From the cell containing the given text, extract its center point as [X, Y] coordinate. 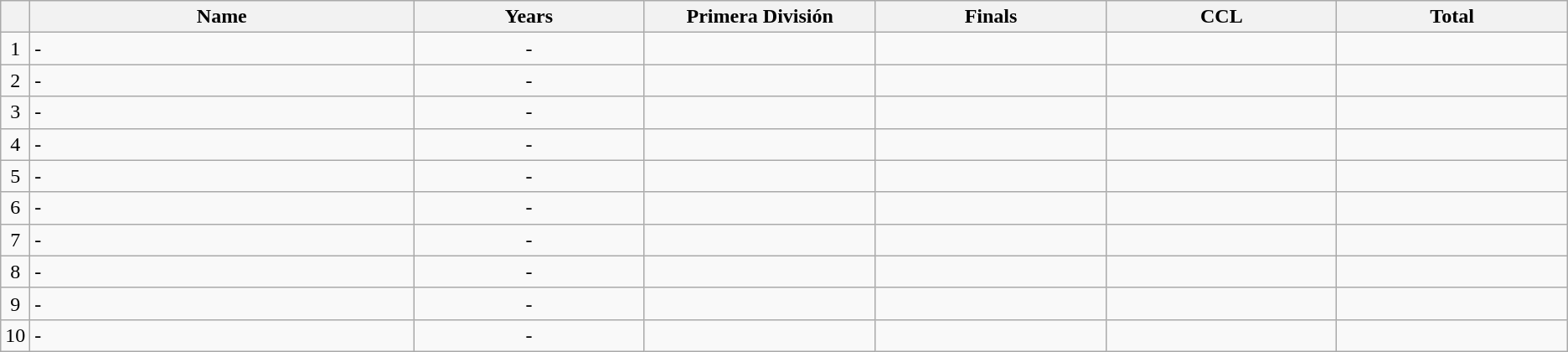
5 [15, 176]
Total [1452, 17]
1 [15, 49]
CCL [1221, 17]
4 [15, 144]
Name [222, 17]
6 [15, 208]
Primera División [760, 17]
3 [15, 112]
9 [15, 303]
8 [15, 272]
2 [15, 80]
Years [529, 17]
10 [15, 335]
Finals [991, 17]
7 [15, 240]
